Provide the (X, Y) coordinate of the cell's center where the given text is located.  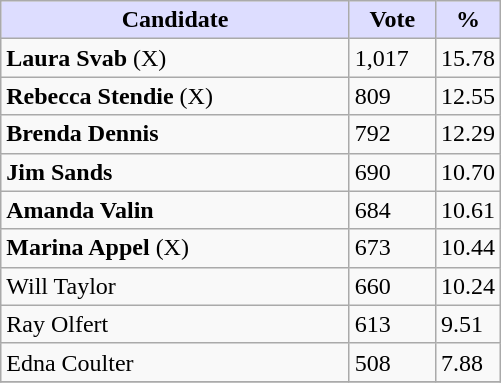
10.44 (468, 248)
10.61 (468, 210)
Edna Coulter (176, 362)
809 (392, 96)
12.29 (468, 134)
Jim Sands (176, 172)
9.51 (468, 324)
684 (392, 210)
Brenda Dennis (176, 134)
792 (392, 134)
Rebecca Stendie (X) (176, 96)
Vote (392, 20)
Ray Olfert (176, 324)
508 (392, 362)
Laura Svab (X) (176, 58)
Will Taylor (176, 286)
12.55 (468, 96)
690 (392, 172)
10.24 (468, 286)
% (468, 20)
7.88 (468, 362)
10.70 (468, 172)
15.78 (468, 58)
1,017 (392, 58)
673 (392, 248)
Marina Appel (X) (176, 248)
660 (392, 286)
613 (392, 324)
Amanda Valin (176, 210)
Candidate (176, 20)
